Return the [X, Y] coordinate for the center point of the cell that contains the specified text.  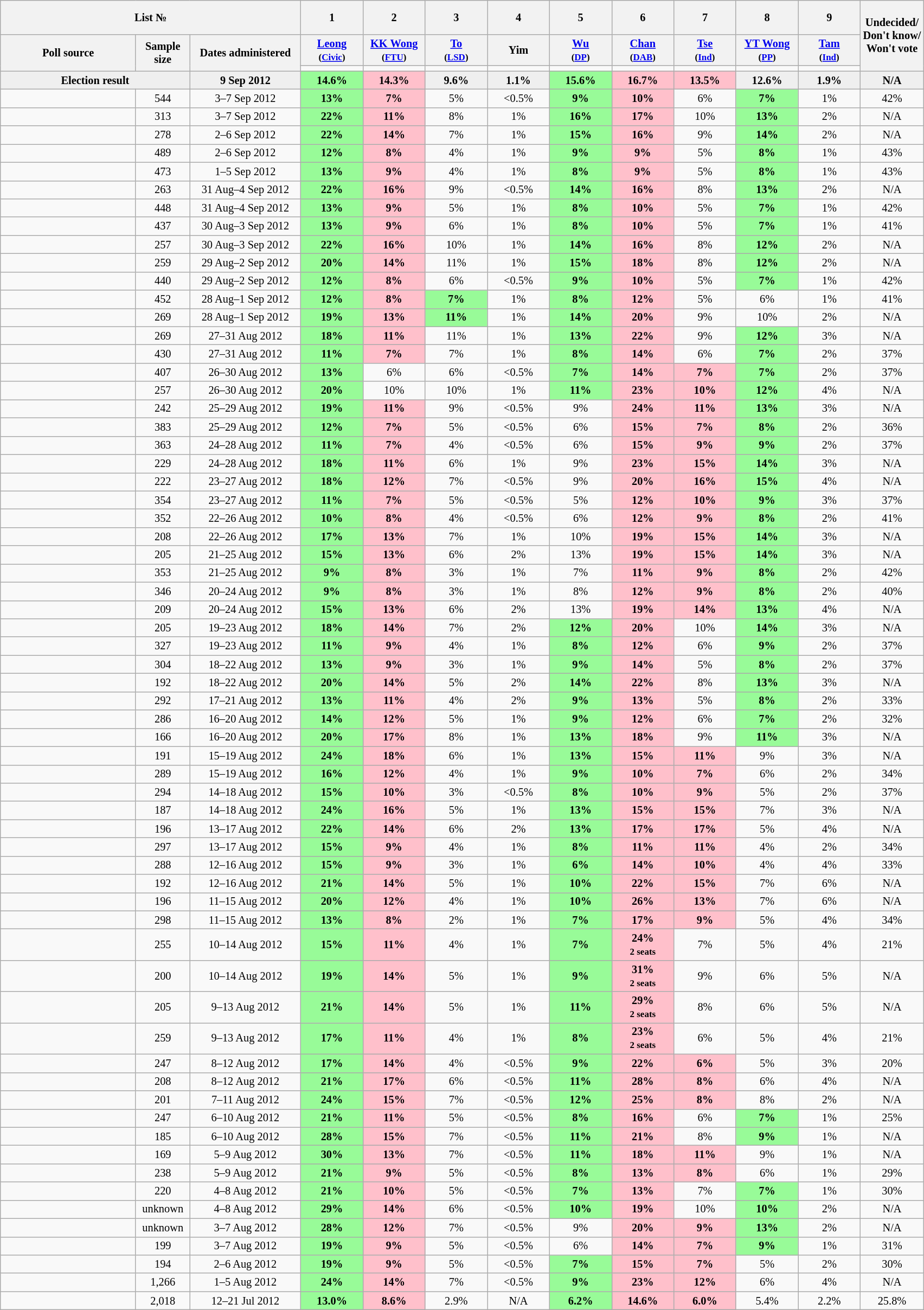
209 [163, 610]
To (LSD) [457, 50]
191 [163, 756]
16.7% [643, 80]
32% [893, 719]
12.6% [767, 80]
166 [163, 737]
40% [893, 591]
Tse (Ind) [705, 50]
200 [163, 976]
31% [893, 1246]
407 [163, 372]
25.8% [893, 1301]
292 [163, 701]
169 [163, 1154]
KK Wong (FTU) [394, 50]
238 [163, 1173]
185 [163, 1136]
24%2 seats [643, 944]
36% [893, 427]
363 [163, 445]
187 [163, 810]
7 [705, 17]
440 [163, 281]
199 [163, 1246]
430 [163, 354]
288 [163, 865]
Tam (Ind) [830, 50]
Yim [518, 50]
29%2 seats [643, 1007]
6.2% [580, 1301]
1 [332, 17]
YT Wong (PP) [767, 50]
Undecided/Don't know/Won't vote [893, 35]
2–6 Aug 2012 [245, 1264]
298 [163, 920]
222 [163, 482]
354 [163, 500]
294 [163, 792]
12–21 Jul 2012 [245, 1301]
2 [394, 17]
263 [163, 190]
8 [767, 17]
5.4% [767, 1301]
489 [163, 153]
4 [518, 17]
544 [163, 98]
3 [457, 17]
297 [163, 847]
9 Sep 2012 [245, 80]
8.6% [394, 1301]
23%2 seats [643, 1038]
9.6% [457, 80]
Election result [95, 80]
220 [163, 1191]
Dates administered [245, 52]
1–5 Aug 2012 [245, 1282]
304 [163, 664]
26% [643, 902]
352 [163, 518]
1.1% [518, 80]
194 [163, 1264]
13.5% [705, 80]
313 [163, 117]
437 [163, 226]
2.2% [830, 1301]
Poll source [68, 52]
14.3% [394, 80]
7–11 Aug 2012 [245, 1100]
1–5 Sep 2012 [245, 171]
List № [151, 17]
278 [163, 135]
6.0% [705, 1301]
Leong (Civic) [332, 50]
242 [163, 408]
255 [163, 944]
289 [163, 774]
5 [580, 17]
2.9% [457, 1301]
Chan (DAB) [643, 50]
17–21 Aug 2012 [245, 701]
448 [163, 208]
473 [163, 171]
1.9% [830, 80]
1,266 [163, 1282]
15.6% [580, 80]
Samplesize [163, 52]
452 [163, 299]
346 [163, 591]
383 [163, 427]
6 [643, 17]
2,018 [163, 1301]
Wu (DP) [580, 50]
327 [163, 646]
286 [163, 719]
31%2 seats [643, 976]
229 [163, 463]
13.0% [332, 1301]
9 [830, 17]
201 [163, 1100]
353 [163, 573]
